Return the [X, Y] coordinate for the center point of the cell that contains the specified text.  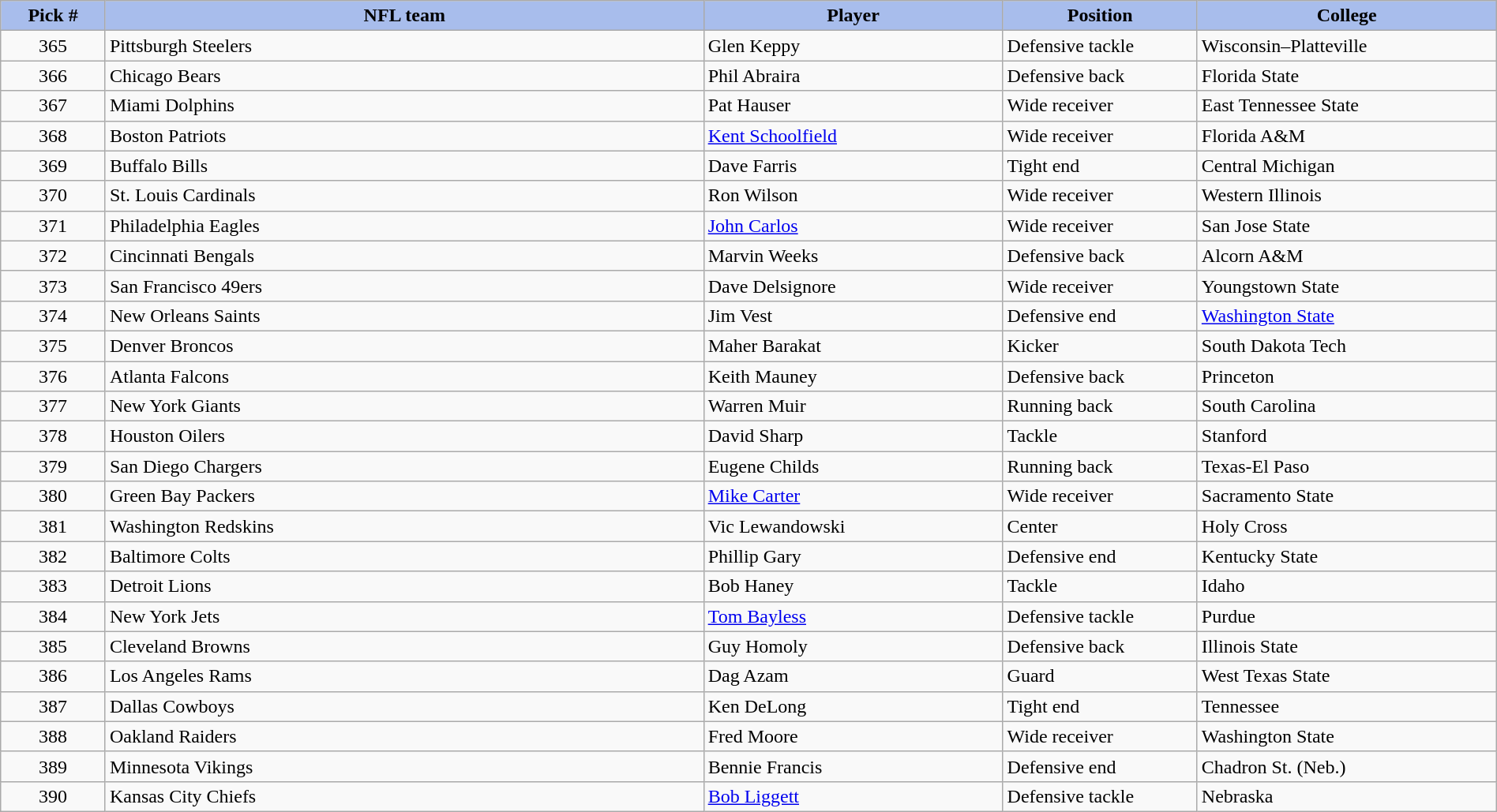
Player [853, 16]
St. Louis Cardinals [404, 196]
Ken DeLong [853, 706]
Dallas Cowboys [404, 706]
Nebraska [1347, 796]
Los Angeles Rams [404, 676]
Center [1100, 526]
379 [54, 466]
David Sharp [853, 436]
Chicago Bears [404, 76]
Pittsburgh Steelers [404, 46]
Glen Keppy [853, 46]
376 [54, 376]
New York Jets [404, 616]
383 [54, 586]
380 [54, 496]
386 [54, 676]
Detroit Lions [404, 586]
Cleveland Browns [404, 646]
Position [1100, 16]
Bob Liggett [853, 796]
365 [54, 46]
Western Illinois [1347, 196]
Keith Mauney [853, 376]
Warren Muir [853, 406]
Illinois State [1347, 646]
388 [54, 736]
Denver Broncos [404, 346]
369 [54, 166]
Dave Delsignore [853, 286]
Baltimore Colts [404, 556]
381 [54, 526]
Sacramento State [1347, 496]
377 [54, 406]
Bennie Francis [853, 766]
390 [54, 796]
San Diego Chargers [404, 466]
Stanford [1347, 436]
Eugene Childs [853, 466]
South Dakota Tech [1347, 346]
370 [54, 196]
Florida State [1347, 76]
NFL team [404, 16]
Philadelphia Eagles [404, 226]
389 [54, 766]
South Carolina [1347, 406]
Mike Carter [853, 496]
East Tennessee State [1347, 106]
Guy Homoly [853, 646]
371 [54, 226]
Kansas City Chiefs [404, 796]
Oakland Raiders [404, 736]
Purdue [1347, 616]
Texas-El Paso [1347, 466]
New Orleans Saints [404, 316]
West Texas State [1347, 676]
Miami Dolphins [404, 106]
New York Giants [404, 406]
Atlanta Falcons [404, 376]
Phil Abraira [853, 76]
Bob Haney [853, 586]
Kentucky State [1347, 556]
Tom Bayless [853, 616]
Pick # [54, 16]
Marvin Weeks [853, 256]
367 [54, 106]
Dag Azam [853, 676]
Jim Vest [853, 316]
384 [54, 616]
Kicker [1100, 346]
366 [54, 76]
Central Michigan [1347, 166]
Holy Cross [1347, 526]
Princeton [1347, 376]
Buffalo Bills [404, 166]
Alcorn A&M [1347, 256]
Green Bay Packers [404, 496]
Florida A&M [1347, 136]
378 [54, 436]
Vic Lewandowski [853, 526]
Youngstown State [1347, 286]
San Francisco 49ers [404, 286]
368 [54, 136]
Washington Redskins [404, 526]
Fred Moore [853, 736]
Kent Schoolfield [853, 136]
Tennessee [1347, 706]
College [1347, 16]
382 [54, 556]
Dave Farris [853, 166]
Idaho [1347, 586]
372 [54, 256]
Maher Barakat [853, 346]
San Jose State [1347, 226]
385 [54, 646]
Chadron St. (Neb.) [1347, 766]
387 [54, 706]
Guard [1100, 676]
Cincinnati Bengals [404, 256]
Ron Wilson [853, 196]
Minnesota Vikings [404, 766]
Pat Hauser [853, 106]
Houston Oilers [404, 436]
Phillip Gary [853, 556]
John Carlos [853, 226]
374 [54, 316]
373 [54, 286]
Wisconsin–Platteville [1347, 46]
Boston Patriots [404, 136]
375 [54, 346]
